Scan for the cell matching the given text and deliver its (x, y) coordinate at center. 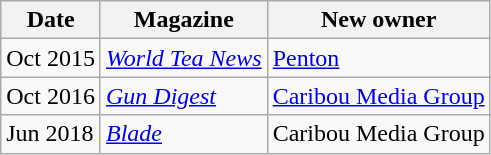
Jun 2018 (51, 134)
Oct 2016 (51, 96)
Gun Digest (184, 96)
Oct 2015 (51, 58)
World Tea News (184, 58)
Blade (184, 134)
New owner (378, 20)
Magazine (184, 20)
Date (51, 20)
Penton (378, 58)
